Provide the [x, y] coordinate of the cell's center where the given text is located.  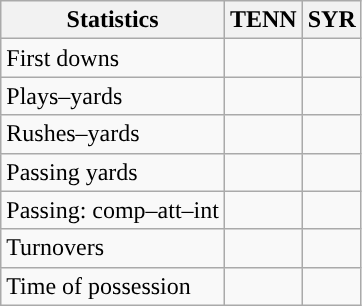
First downs [113, 58]
Rushes–yards [113, 134]
Passing: comp–att–int [113, 210]
Turnovers [113, 248]
Time of possession [113, 286]
Plays–yards [113, 96]
Passing yards [113, 172]
SYR [332, 20]
Statistics [113, 20]
TENN [263, 20]
